For the text-containing cell, return its midpoint in [X, Y] coordinate format. 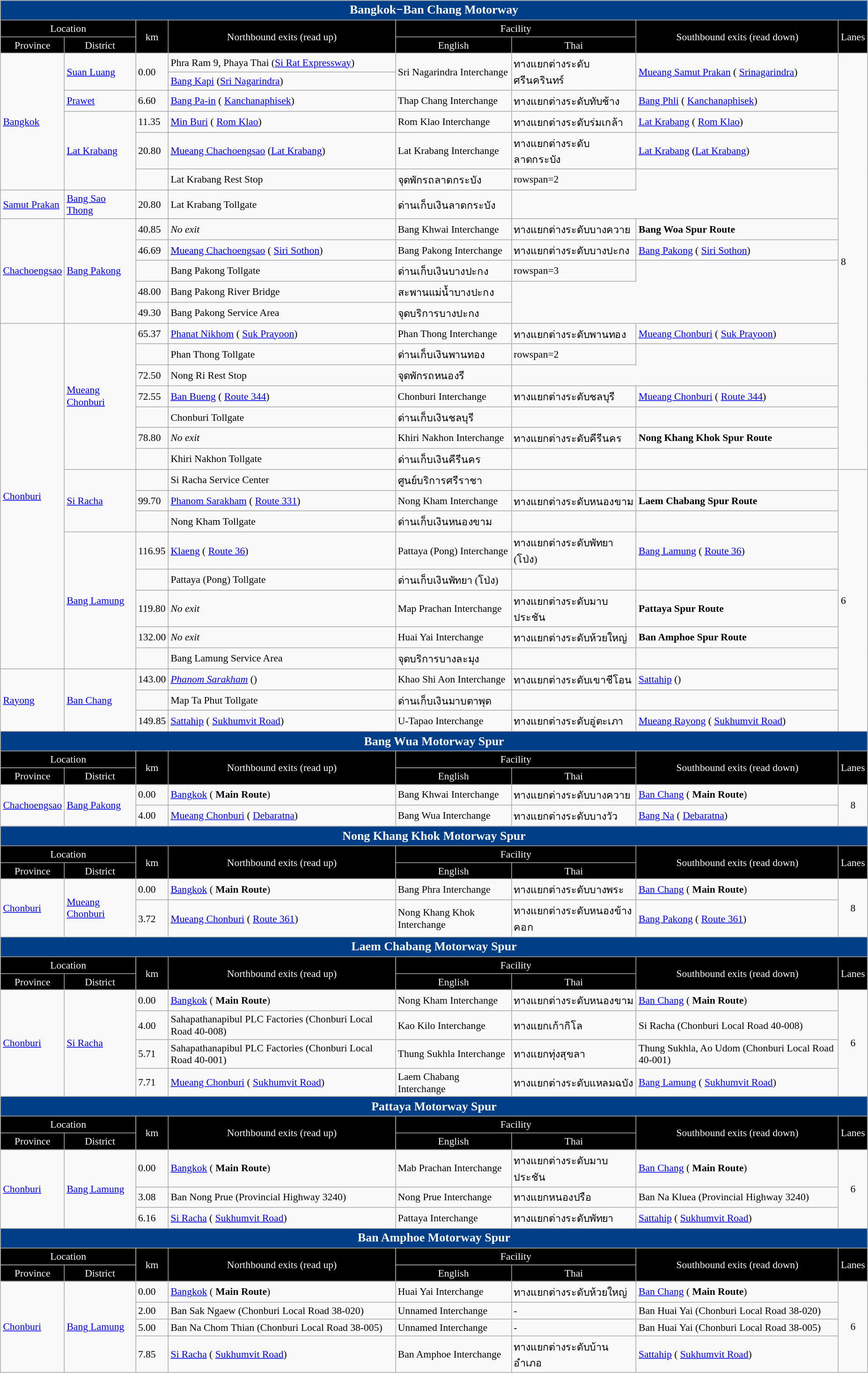
78.80 [152, 438]
Rom Klao Interchange [454, 122]
99.70 [152, 501]
rowspan=3 [574, 272]
สะพานแม่น้ำบางปะกง [454, 292]
Mueang Rayong ( Sukhumvit Road) [737, 721]
Thung Sukhla, Ao Udom (Chonburi Local Road 40-001) [737, 1054]
72.50 [152, 375]
119.80 [152, 609]
Sri Nagarindra Interchange [454, 72]
Mueang Chonburi ( Route 344) [737, 396]
Thung Sukhla Interchange [454, 1054]
48.00 [152, 292]
5.00 [152, 1328]
Phan Thong Interchange [454, 334]
Nong Prue Interchange [454, 1197]
Sahapathanapibul PLC Factories (Chonburi Local Road 40-008) [282, 1025]
ทางแยกเก้ากิโล [574, 1025]
Nong Ri Rest Stop [282, 375]
7.71 [152, 1082]
ทางแยกต่างระดับเขาชีโอน [574, 680]
Ban Huai Yai (Chonburi Local Road 38-005) [737, 1328]
ทางแยกต่างระดับคีรีนคร [574, 438]
ทางแยกต่างระดับร่มเกล้า [574, 122]
Lat Krabang Rest Stop [282, 180]
ทางแยกต่างระดับทับช้าง [574, 101]
143.00 [152, 680]
ทางแยกต่างระดับศรีนครินทร์ [574, 72]
Mueang Chonburi ( Suk Prayoon) [737, 334]
Si Racha (Chonburi Local Road 40-008) [737, 1025]
Lat Krabang (Lat Krabang) [737, 151]
Prawet [100, 101]
Rayong [32, 700]
Mueang Chonburi ( Route 361) [282, 918]
Chonburi Tollgate [282, 418]
จุดบริการบางละมุง [454, 658]
Bang Lamung ( Sukhumvit Road) [737, 1082]
Phanat Nikhom ( Suk Prayoon) [282, 334]
Ban Amphoe Spur Route [737, 638]
Bang Phli ( Kanchanaphisek) [737, 101]
Bangkok [32, 122]
Ban Sak Ngaew (Chonburi Local Road 38-020) [282, 1311]
46.69 [152, 250]
Mueang Chachoengsao (Lat Krabang) [282, 151]
ทางแยกต่างระดับชลบุรี [574, 396]
Mab Prachan Interchange [454, 1168]
Map Prachan Interchange [454, 609]
ทางแยกต่างระดับพัทยา (โป่ง) [574, 551]
Lat Krabang ( Rom Klao) [737, 122]
11.35 [152, 122]
จุดบริการบางปะกง [454, 313]
ด่านเก็บเงินพัทยา (โป่ง) [454, 580]
40.85 [152, 229]
Pattaya Motorway Spur [434, 1107]
3.08 [152, 1197]
Nong Kham Tollgate [282, 521]
Nong Khang Khok Motorway Spur [434, 836]
U-Tapao Interchange [454, 721]
Klaeng ( Route 36) [282, 551]
2.00 [152, 1311]
49.30 [152, 313]
Ban Amphoe Interchange [454, 1355]
Khao Shi Aon Interchange [454, 680]
Phanom Sarakham () [282, 680]
6.16 [152, 1218]
72.55 [152, 396]
Ban Chang [100, 700]
ทางแยกต่างระดับแหลมฉบัง [574, 1082]
ทางแยกต่างระดับบางปะกง [574, 250]
132.00 [152, 638]
ศูนย์บริการศรีราชา [454, 480]
3.72 [152, 918]
จุดพักรถหนองรี [454, 375]
Bang Na ( Debaratna) [737, 816]
5.71 [152, 1054]
Mueang Chonburi ( Debaratna) [282, 816]
116.95 [152, 551]
Khiri Nakhon Interchange [454, 438]
ทางแยกต่างระดับลาดกระบัง [574, 151]
จุดพักรถลาดกระบัง [454, 180]
Si Racha Service Center [282, 480]
Bang Lamung Service Area [282, 658]
ทางแยกต่างระดับพานทอง [574, 334]
Bang Wua Motorway Spur [434, 742]
Bang Pakong Interchange [454, 250]
65.37 [152, 334]
Pattaya Interchange [454, 1218]
Bang Kapi (Sri Nagarindra) [282, 81]
Laem Chabang Spur Route [737, 501]
Min Buri ( Rom Klao) [282, 122]
Mueang Samut Prakan ( Srinagarindra) [737, 72]
ด่านเก็บเงินหนองขาม [454, 521]
ด่านเก็บเงินมาบตาพุด [454, 700]
6.60 [152, 101]
Samut Prakan [32, 204]
Phanom Sarakham ( Route 331) [282, 501]
ด่านเก็บเงินพานทอง [454, 355]
Bang Pakong ( Route 361) [737, 918]
Ban Bueng ( Route 344) [282, 396]
149.85 [152, 721]
Pattaya (Pong) Interchange [454, 551]
Bang Pa-in ( Kanchanaphisek) [282, 101]
ด่านเก็บเงินชลบุรี [454, 418]
Suan Luang [100, 72]
Nong Khang Khok Interchange [454, 918]
Sahapathanapibul PLC Factories (Chonburi Local Road 40-001) [282, 1054]
Kao Kilo Interchange [454, 1025]
Ban Nong Prue (Provincial Highway 3240) [282, 1197]
Lat Krabang [100, 151]
Sattahip () [737, 680]
Nong Khang Khok Spur Route [737, 438]
Map Ta Phut Tollgate [282, 700]
ทางแยกต่างระดับอู่ตะเภา [574, 721]
Bangkok−Ban Chang Motorway [434, 10]
Ban Amphoe Motorway Spur [434, 1239]
Bang Woa Spur Route [737, 229]
Bang Pakong Service Area [282, 313]
Bang Lamung ( Route 36) [737, 551]
Phra Ram 9, Phaya Thai (Si Rat Expressway) [282, 63]
7.85 [152, 1355]
ด่านเก็บเงินคีรีนคร [454, 459]
Mueang Chonburi ( Sukhumvit Road) [282, 1082]
ด่านเก็บเงินบางปะกง [454, 272]
Mueang Chachoengsao ( Siri Sothon) [282, 250]
Pattaya (Pong) Tollgate [282, 580]
ทางแยกต่างระดับพัทยา [574, 1218]
Thap Chang Interchange [454, 101]
ทางแยกต่างระดับบางวัว [574, 816]
ด่านเก็บเงินลาดกระบัง [454, 204]
Bang Pakong River Bridge [282, 292]
Ban Na Kluea (Provincial Highway 3240) [737, 1197]
Phan Thong Tollgate [282, 355]
Khiri Nakhon Tollgate [282, 459]
Lat Krabang Interchange [454, 151]
Bang Pakong Tollgate [282, 272]
ทางแยกทุ่งสุขลา [574, 1054]
Bang Wua Interchange [454, 816]
ทางแยกต่างระดับบ้านอำเภอ [574, 1355]
Ban Na Chom Thian (Chonburi Local Road 38-005) [282, 1328]
ทางแยกต่างระดับหนองข้างคอก [574, 918]
Bang Sao Thong [100, 204]
Ban Huai Yai (Chonburi Local Road 38-020) [737, 1311]
Laem Chabang Interchange [454, 1082]
Laem Chabang Motorway Spur [434, 947]
Pattaya Spur Route [737, 609]
ทางแยกหนองปรือ [574, 1197]
Bang Pakong ( Siri Sothon) [737, 250]
Bang Phra Interchange [454, 889]
Chonburi Interchange [454, 396]
Lat Krabang Tollgate [282, 204]
ทางแยกต่างระดับบางพระ [574, 889]
